Capture the cell that displays the provided text and extract its [x, y] central coordinate. 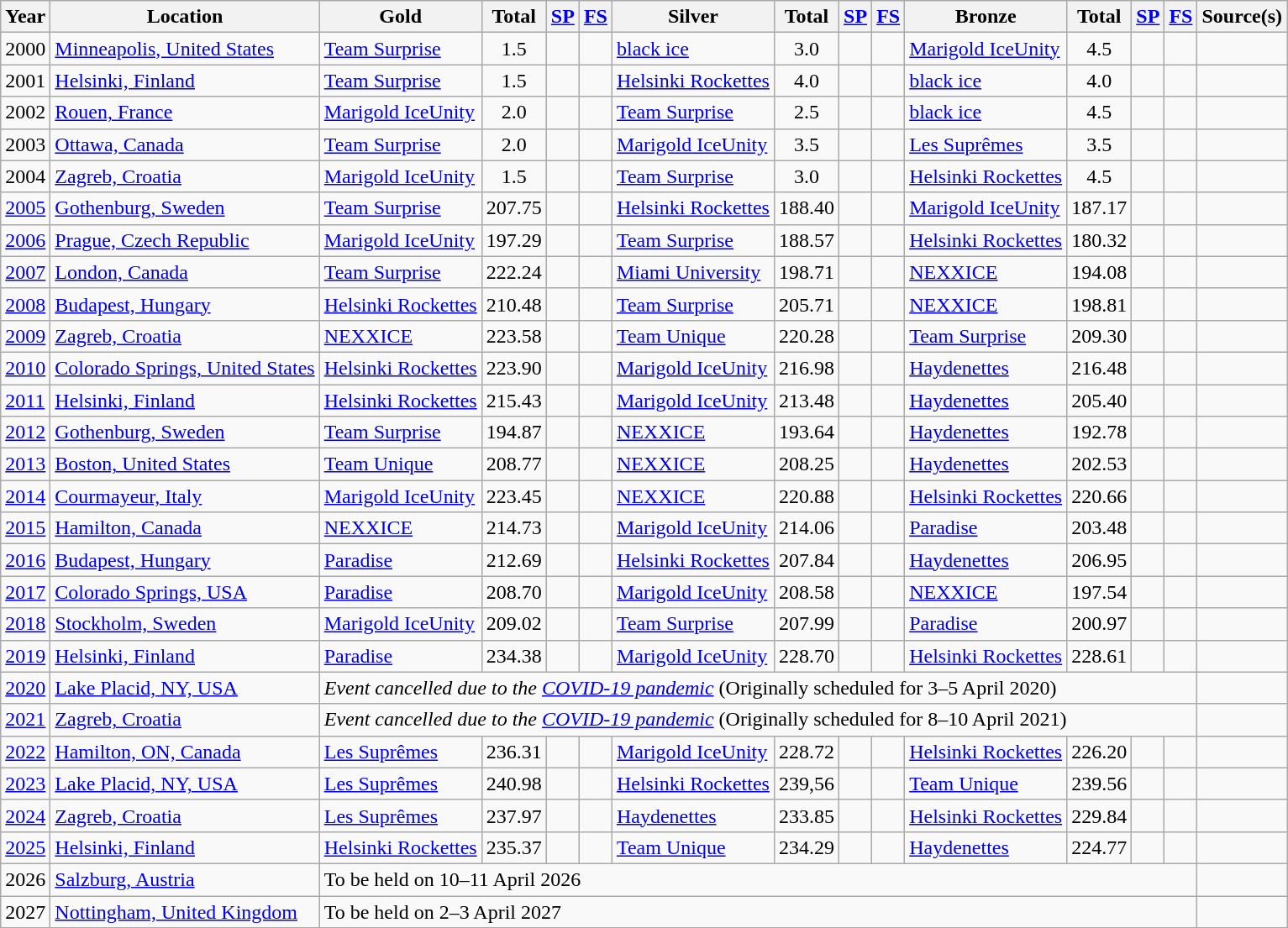
224.77 [1099, 847]
207.75 [514, 208]
Nottingham, United Kingdom [185, 911]
2010 [25, 368]
237.97 [514, 815]
2022 [25, 752]
2011 [25, 401]
Courmayeur, Italy [185, 496]
2013 [25, 464]
Ottawa, Canada [185, 144]
Stockholm, Sweden [185, 624]
197.54 [1099, 592]
233.85 [807, 815]
188.40 [807, 208]
2002 [25, 113]
2021 [25, 720]
234.38 [514, 656]
Event cancelled due to the COVID-19 pandemic (Originally scheduled for 3–5 April 2020) [758, 688]
228.61 [1099, 656]
193.64 [807, 433]
213.48 [807, 401]
Boston, United States [185, 464]
222.24 [514, 272]
2023 [25, 784]
Event cancelled due to the COVID-19 pandemic (Originally scheduled for 8–10 April 2021) [758, 720]
209.30 [1099, 336]
Hamilton, ON, Canada [185, 752]
Prague, Czech Republic [185, 240]
215.43 [514, 401]
240.98 [514, 784]
2026 [25, 879]
235.37 [514, 847]
2016 [25, 560]
198.71 [807, 272]
Gold [400, 17]
2007 [25, 272]
220.88 [807, 496]
216.98 [807, 368]
223.45 [514, 496]
2000 [25, 49]
2006 [25, 240]
194.87 [514, 433]
234.29 [807, 847]
2024 [25, 815]
214.06 [807, 528]
198.81 [1099, 304]
2018 [25, 624]
2005 [25, 208]
Colorado Springs, United States [185, 368]
To be held on 10–11 April 2026 [758, 879]
2014 [25, 496]
2012 [25, 433]
239,56 [807, 784]
202.53 [1099, 464]
228.70 [807, 656]
Silver [692, 17]
2015 [25, 528]
208.77 [514, 464]
200.97 [1099, 624]
226.20 [1099, 752]
Hamilton, Canada [185, 528]
2003 [25, 144]
206.95 [1099, 560]
2017 [25, 592]
London, Canada [185, 272]
2009 [25, 336]
2001 [25, 81]
203.48 [1099, 528]
188.57 [807, 240]
208.58 [807, 592]
223.58 [514, 336]
223.90 [514, 368]
205.40 [1099, 401]
Location [185, 17]
207.84 [807, 560]
194.08 [1099, 272]
2025 [25, 847]
2004 [25, 176]
229.84 [1099, 815]
Miami University [692, 272]
209.02 [514, 624]
2020 [25, 688]
Colorado Springs, USA [185, 592]
180.32 [1099, 240]
197.29 [514, 240]
2019 [25, 656]
187.17 [1099, 208]
212.69 [514, 560]
210.48 [514, 304]
208.25 [807, 464]
Rouen, France [185, 113]
Source(s) [1242, 17]
2027 [25, 911]
205.71 [807, 304]
239.56 [1099, 784]
208.70 [514, 592]
192.78 [1099, 433]
2008 [25, 304]
228.72 [807, 752]
Year [25, 17]
216.48 [1099, 368]
2.5 [807, 113]
220.28 [807, 336]
220.66 [1099, 496]
To be held on 2–3 April 2027 [758, 911]
Bronze [986, 17]
Salzburg, Austria [185, 879]
214.73 [514, 528]
207.99 [807, 624]
Minneapolis, United States [185, 49]
236.31 [514, 752]
